Search for the cell housing the specified text and yield its (X, Y) center coordinate. 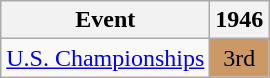
1946 (240, 20)
Event (106, 20)
U.S. Championships (106, 58)
3rd (240, 58)
